Locate the cell with the specified text and output its (x, y) center coordinate. 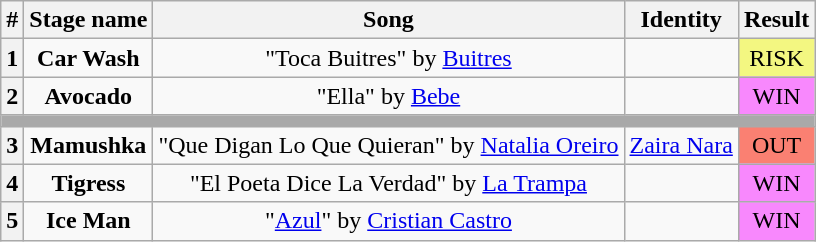
Tigress (88, 183)
3 (12, 145)
2 (12, 96)
"Azul" by Cristian Castro (388, 221)
Mamushka (88, 145)
"Ella" by Bebe (388, 96)
RISK (776, 58)
Result (776, 20)
# (12, 20)
Ice Man (88, 221)
"Que Digan Lo Que Quieran" by Natalia Oreiro (388, 145)
Identity (681, 20)
5 (12, 221)
Avocado (88, 96)
Song (388, 20)
4 (12, 183)
1 (12, 58)
OUT (776, 145)
"Toca Buitres" by Buitres (388, 58)
Zaira Nara (681, 145)
Car Wash (88, 58)
Stage name (88, 20)
"El Poeta Dice La Verdad" by La Trampa (388, 183)
